Identify which cell holds the provided text, then report its (X, Y) central coordinate. 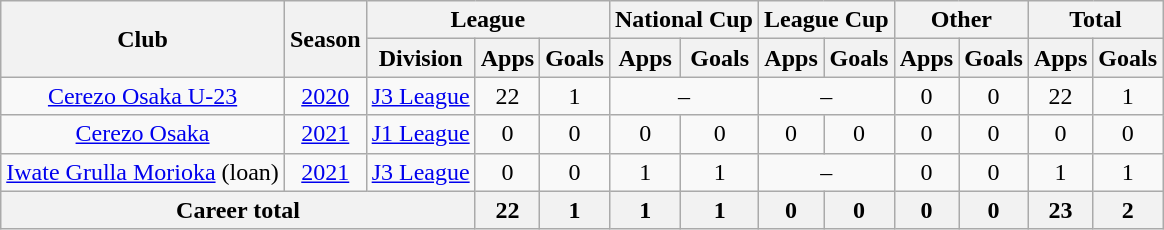
Division (420, 58)
National Cup (684, 20)
Club (143, 39)
Cerezo Osaka U-23 (143, 96)
23 (1060, 210)
J1 League (420, 134)
Other (961, 20)
Career total (238, 210)
Iwate Grulla Morioka (loan) (143, 172)
Cerezo Osaka (143, 134)
Season (325, 39)
2020 (325, 96)
Total (1095, 20)
League Cup (826, 20)
League (488, 20)
2 (1128, 210)
